Return [x, y] of the center of cell containing provided text 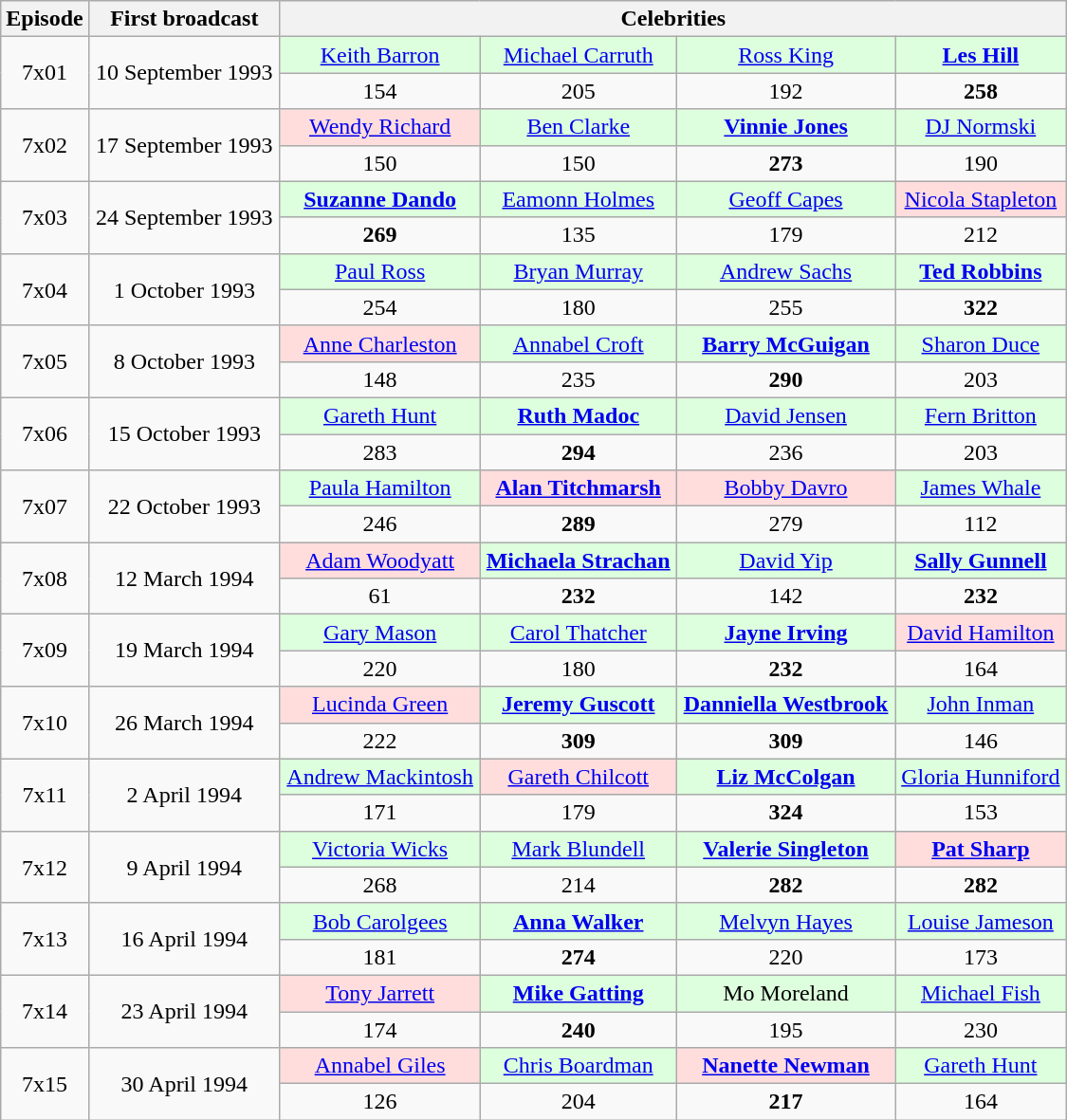
Liz McColgan [786, 777]
24 September 1993 [184, 217]
Melvyn Hayes [786, 921]
1 October 1993 [184, 289]
Michael Fish [981, 993]
324 [786, 813]
30 April 1994 [184, 1084]
Victoria Wicks [379, 849]
Mo Moreland [786, 993]
Keith Barron [379, 55]
Sally Gunnell [981, 560]
204 [579, 1102]
174 [379, 1029]
9 April 1994 [184, 867]
Carol Thatcher [579, 633]
26 March 1994 [184, 723]
112 [981, 524]
246 [379, 524]
240 [579, 1029]
142 [786, 597]
15 October 1993 [184, 433]
Pat Sharp [981, 849]
James Whale [981, 488]
268 [379, 885]
David Yip [786, 560]
148 [379, 379]
Bob Carolgees [379, 921]
7x01 [45, 73]
294 [579, 452]
Celebrities [673, 19]
Paul Ross [379, 271]
Jeremy Guscott [579, 705]
7x14 [45, 1011]
22 October 1993 [184, 506]
Danniella Westbrook [786, 705]
283 [379, 452]
Anna Walker [579, 921]
Fern Britton [981, 415]
7x07 [45, 506]
Alan Titchmarsh [579, 488]
2 April 1994 [184, 795]
Andrew Mackintosh [379, 777]
7x11 [45, 795]
214 [579, 885]
7x06 [45, 433]
Nanette Newman [786, 1066]
Andrew Sachs [786, 271]
Michaela Strachan [579, 560]
255 [786, 307]
Suzanne Dando [379, 199]
Ted Robbins [981, 271]
Paula Hamilton [379, 488]
Ben Clarke [579, 127]
7x09 [45, 651]
David Hamilton [981, 633]
290 [786, 379]
Bobby Davro [786, 488]
7x13 [45, 939]
Ross King [786, 55]
153 [981, 813]
236 [786, 452]
195 [786, 1029]
7x04 [45, 289]
212 [981, 235]
17 September 1993 [184, 145]
Lucinda Green [379, 705]
Michael Carruth [579, 55]
7x12 [45, 867]
Jayne Irving [786, 633]
John Inman [981, 705]
Chris Boardman [579, 1066]
Anne Charleston [379, 343]
Ruth Madoc [579, 415]
23 April 1994 [184, 1011]
7x10 [45, 723]
Louise Jameson [981, 921]
Barry McGuigan [786, 343]
254 [379, 307]
154 [379, 91]
258 [981, 91]
7x02 [45, 145]
Valerie Singleton [786, 849]
126 [379, 1102]
269 [379, 235]
Nicola Stapleton [981, 199]
7x05 [45, 361]
181 [379, 957]
Mike Gatting [579, 993]
Bryan Murray [579, 271]
Sharon Duce [981, 343]
10 September 1993 [184, 73]
61 [379, 597]
Annabel Giles [379, 1066]
Mark Blundell [579, 849]
190 [981, 163]
235 [579, 379]
192 [786, 91]
Geoff Capes [786, 199]
12 March 1994 [184, 578]
222 [379, 741]
7x03 [45, 217]
Annabel Croft [579, 343]
7x08 [45, 578]
Les Hill [981, 55]
Wendy Richard [379, 127]
19 March 1994 [184, 651]
DJ Normski [981, 127]
289 [579, 524]
230 [981, 1029]
322 [981, 307]
279 [786, 524]
Tony Jarrett [379, 993]
273 [786, 163]
Gary Mason [379, 633]
173 [981, 957]
171 [379, 813]
16 April 1994 [184, 939]
First broadcast [184, 19]
7x15 [45, 1084]
Adam Woodyatt [379, 560]
Gareth Chilcott [579, 777]
146 [981, 741]
Eamonn Holmes [579, 199]
Gloria Hunniford [981, 777]
205 [579, 91]
Episode [45, 19]
217 [786, 1102]
Vinnie Jones [786, 127]
8 October 1993 [184, 361]
274 [579, 957]
David Jensen [786, 415]
135 [579, 235]
